Detect which cell encompasses the target text, then output its (X, Y) center coordinate. 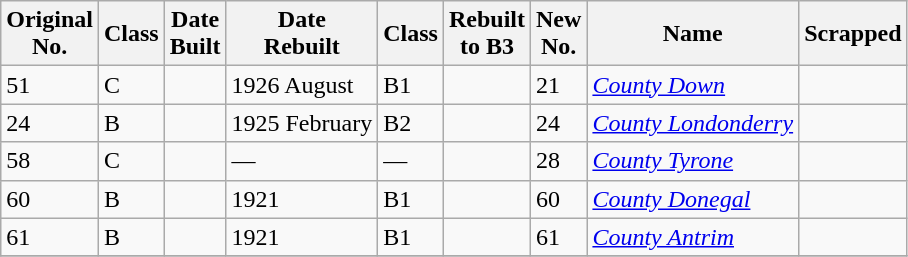
Name (693, 34)
OriginalNo. (50, 34)
28 (559, 161)
1925 February (302, 123)
County Donegal (693, 199)
NewNo. (559, 34)
B2 (411, 123)
1926 August (302, 85)
County Antrim (693, 237)
Rebuiltto B3 (486, 34)
Scrapped (853, 34)
DateBuilt (195, 34)
DateRebuilt (302, 34)
County Londonderry (693, 123)
51 (50, 85)
58 (50, 161)
21 (559, 85)
County Down (693, 85)
County Tyrone (693, 161)
